From the cell containing the given text, extract its center point as [X, Y] coordinate. 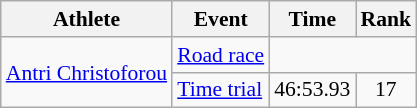
Athlete [86, 19]
17 [386, 90]
Road race [220, 55]
Event [220, 19]
Time [312, 19]
Time trial [220, 90]
46:53.93 [312, 90]
Rank [386, 19]
Antri Christoforou [86, 72]
